Search for the cell housing the specified text and yield its (x, y) center coordinate. 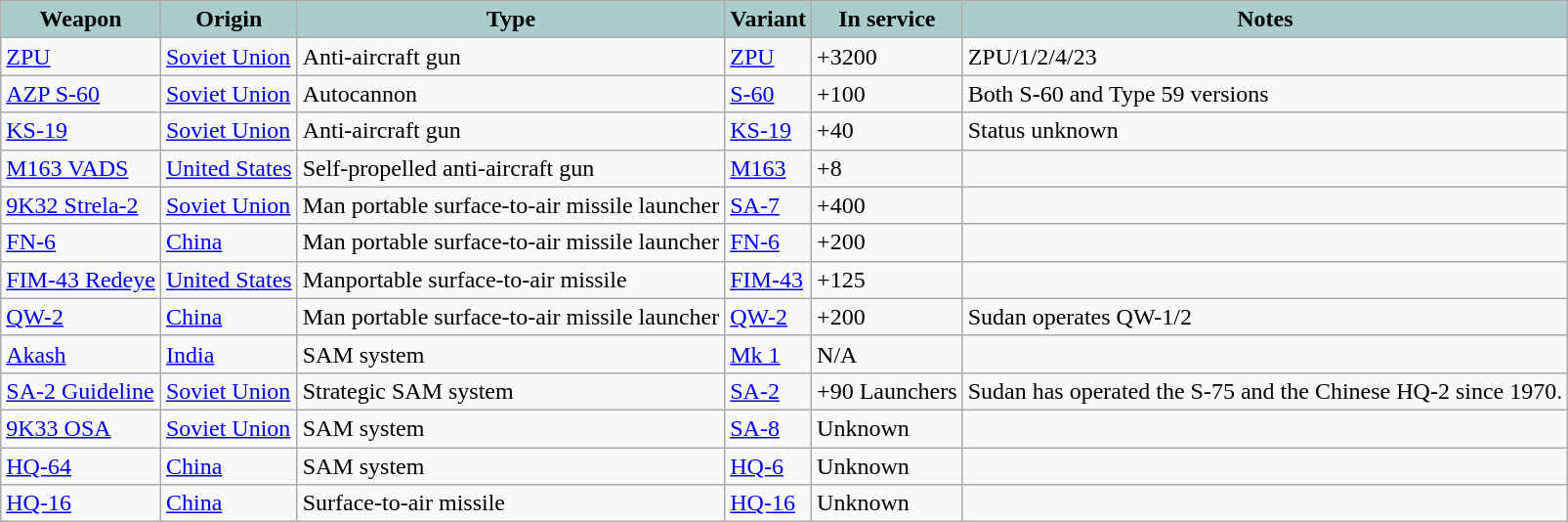
+400 (887, 205)
ZPU/1/2/4/23 (1265, 57)
M163 VADS (81, 168)
Type (511, 20)
+40 (887, 131)
Weapon (81, 20)
M163 (768, 168)
Akash (81, 354)
+125 (887, 280)
Self-propelled anti-aircraft gun (511, 168)
India (229, 354)
SA-2 Guideline (81, 391)
Notes (1265, 20)
+100 (887, 94)
SA-7 (768, 205)
S-60 (768, 94)
AZP S-60 (81, 94)
Sudan operates QW-1/2 (1265, 317)
+8 (887, 168)
HQ-6 (768, 466)
Mk 1 (768, 354)
FIM-43 Redeye (81, 280)
FIM-43 (768, 280)
HQ-64 (81, 466)
Variant (768, 20)
+3200 (887, 57)
Both S-60 and Type 59 versions (1265, 94)
N/A (887, 354)
SA-2 (768, 391)
Status unknown (1265, 131)
9K32 Strela-2 (81, 205)
Manportable surface-to-air missile (511, 280)
SA-8 (768, 428)
In service (887, 20)
Surface-to-air missile (511, 503)
Strategic SAM system (511, 391)
+90 Launchers (887, 391)
9K33 OSA (81, 428)
Origin (229, 20)
Autocannon (511, 94)
Sudan has operated the S-75 and the Chinese HQ-2 since 1970. (1265, 391)
